Capture the cell that displays the provided text and extract its [X, Y] central coordinate. 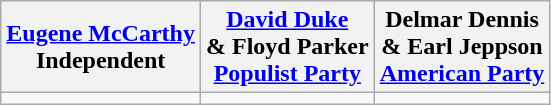
David Duke & Floyd ParkerPopulist Party [287, 47]
Delmar Dennis & Earl JeppsonAmerican Party [462, 47]
Eugene McCarthyIndependent [101, 47]
